Detect which cell encompasses the target text, then output its [x, y] center coordinate. 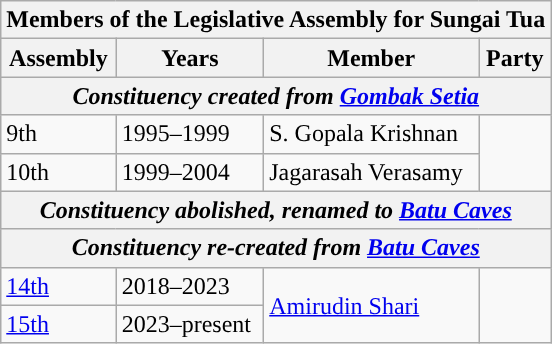
Party [515, 58]
Amirudin Shari [372, 305]
1999–2004 [190, 172]
2018–2023 [190, 286]
Years [190, 58]
Constituency re-created from Batu Caves [276, 248]
Assembly [58, 58]
Constituency created from Gombak Setia [276, 96]
S. Gopala Krishnan [372, 134]
Constituency abolished, renamed to Batu Caves [276, 210]
Members of the Legislative Assembly for Sungai Tua [276, 20]
15th [58, 324]
10th [58, 172]
1995–1999 [190, 134]
Member [372, 58]
9th [58, 134]
Jagarasah Verasamy [372, 172]
14th [58, 286]
2023–present [190, 324]
